Pinpoint the cell where the given text exists, returning its (X, Y) midpoint coordinate. 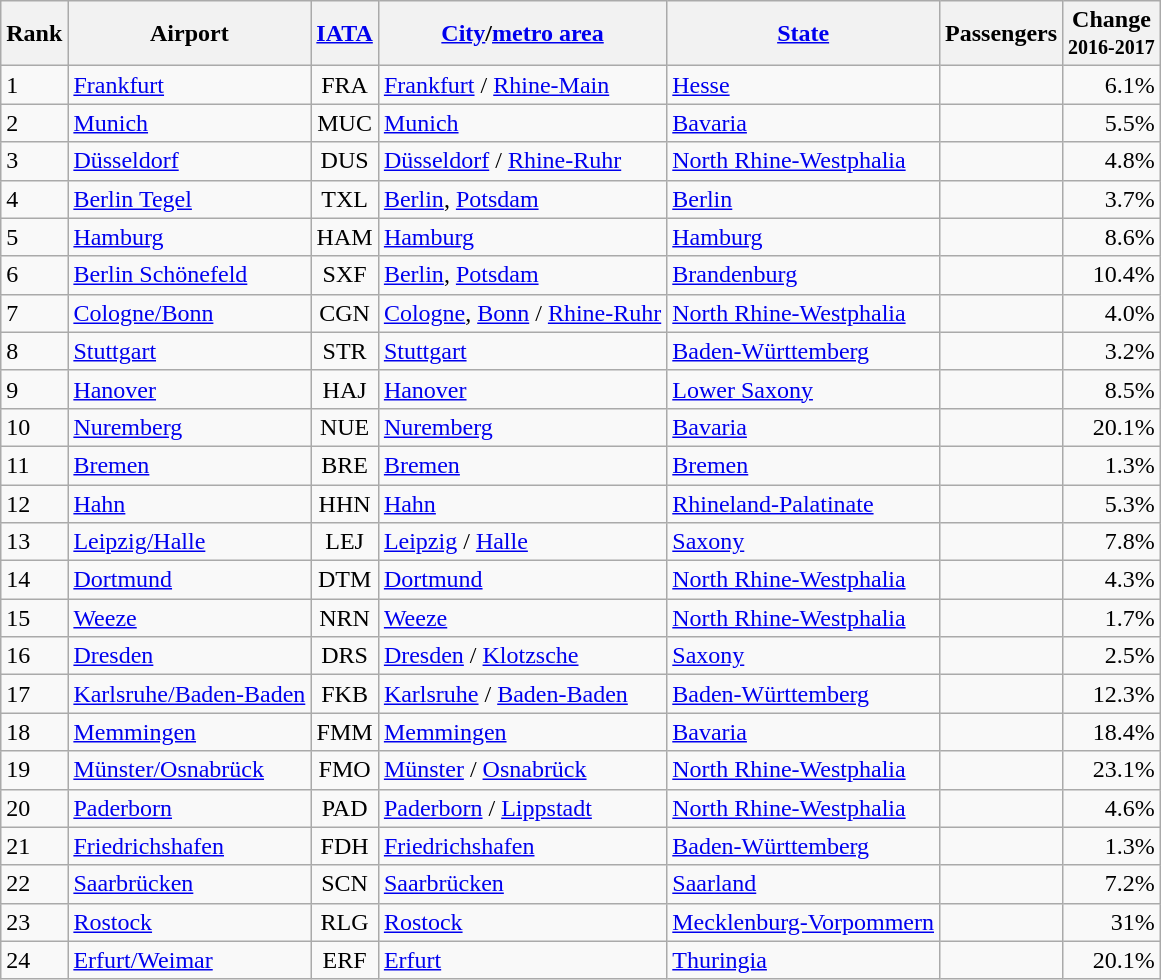
31% (1112, 922)
Cologne, Bonn / Rhine-Ruhr (522, 313)
RLG (345, 922)
CGN (345, 313)
Berlin Schönefeld (190, 275)
MUC (345, 123)
Paderborn (190, 808)
DTM (345, 580)
State (804, 34)
Karlsruhe / Baden-Baden (522, 694)
HAM (345, 237)
Dresden (190, 656)
Düsseldorf / Rhine-Ruhr (522, 161)
4.6% (1112, 808)
4.3% (1112, 580)
4.8% (1112, 161)
10 (34, 427)
FRA (345, 85)
FMO (345, 770)
PAD (345, 808)
LEJ (345, 542)
Düsseldorf (190, 161)
7.8% (1112, 542)
23.1% (1112, 770)
Berlin (804, 199)
NUE (345, 427)
Erfurt/Weimar (190, 960)
4 (34, 199)
16 (34, 656)
8 (34, 351)
Saarland (804, 884)
11 (34, 465)
SXF (345, 275)
4.0% (1112, 313)
18 (34, 732)
FKB (345, 694)
BRE (345, 465)
2 (34, 123)
12.3% (1112, 694)
City/metro area (522, 34)
13 (34, 542)
7 (34, 313)
1.7% (1112, 618)
9 (34, 389)
Thuringia (804, 960)
FMM (345, 732)
Karlsruhe/Baden-Baden (190, 694)
Leipzig / Halle (522, 542)
Lower Saxony (804, 389)
IATA (345, 34)
10.4% (1112, 275)
22 (34, 884)
ERF (345, 960)
HAJ (345, 389)
8.5% (1112, 389)
2.5% (1112, 656)
Cologne/Bonn (190, 313)
Dresden / Klotzsche (522, 656)
17 (34, 694)
NRN (345, 618)
24 (34, 960)
Frankfurt / Rhine-Main (522, 85)
Münster / Osnabrück (522, 770)
6.1% (1112, 85)
Mecklenburg-Vorpommern (804, 922)
SCN (345, 884)
5.5% (1112, 123)
5.3% (1112, 503)
3 (34, 161)
8.6% (1112, 237)
Hesse (804, 85)
5 (34, 237)
Airport (190, 34)
DUS (345, 161)
3.2% (1112, 351)
Münster/Osnabrück (190, 770)
Rhineland-Palatinate (804, 503)
Rank (34, 34)
STR (345, 351)
Leipzig/Halle (190, 542)
DRS (345, 656)
Berlin Tegel (190, 199)
18.4% (1112, 732)
TXL (345, 199)
20 (34, 808)
Change2016-2017 (1112, 34)
19 (34, 770)
HHN (345, 503)
23 (34, 922)
15 (34, 618)
Brandenburg (804, 275)
3.7% (1112, 199)
1 (34, 85)
FDH (345, 846)
14 (34, 580)
Passengers (1002, 34)
Frankfurt (190, 85)
7.2% (1112, 884)
Erfurt (522, 960)
21 (34, 846)
6 (34, 275)
Paderborn / Lippstadt (522, 808)
12 (34, 503)
